Extract the [X, Y] coordinate from the center of the cell holding the provided text.  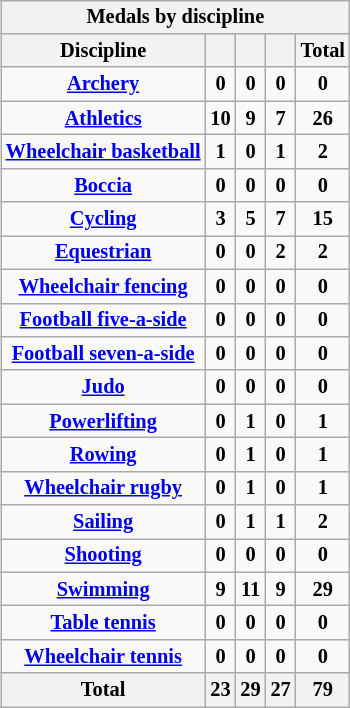
Medals by discipline [176, 17]
Archery [104, 84]
Judo [104, 387]
5 [251, 219]
Football five-a-side [104, 320]
Football seven-a-side [104, 354]
Swimming [104, 589]
23 [220, 690]
27 [281, 690]
Boccia [104, 185]
Athletics [104, 118]
15 [323, 219]
26 [323, 118]
Table tennis [104, 623]
Powerlifting [104, 421]
Rowing [104, 455]
3 [220, 219]
79 [323, 690]
Cycling [104, 219]
Equestrian [104, 253]
Sailing [104, 522]
Wheelchair fencing [104, 286]
Discipline [104, 51]
Wheelchair basketball [104, 152]
10 [220, 118]
Wheelchair rugby [104, 488]
Wheelchair tennis [104, 657]
11 [251, 589]
Shooting [104, 556]
